Identify which cell holds the provided text, then report its (x, y) central coordinate. 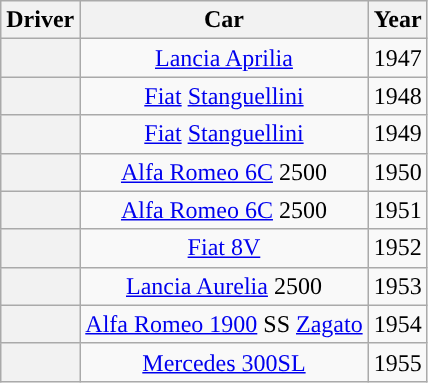
Alfa Romeo 1900 SS Zagato (224, 324)
1948 (398, 96)
1955 (398, 362)
1953 (398, 286)
Driver (40, 20)
1954 (398, 324)
Fiat 8V (224, 248)
1949 (398, 134)
Car (224, 20)
Lancia Aprilia (224, 58)
Lancia Aurelia 2500 (224, 286)
1947 (398, 58)
1952 (398, 248)
Mercedes 300SL (224, 362)
1950 (398, 172)
Year (398, 20)
1951 (398, 210)
